For the text-containing cell, return its midpoint in [X, Y] coordinate format. 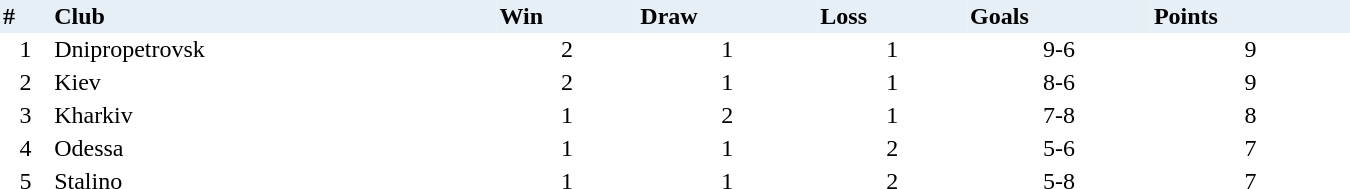
5-6 [1059, 148]
7 [1250, 148]
Kiev [274, 82]
Draw [727, 16]
Win [566, 16]
8 [1250, 116]
9-6 [1059, 50]
3 [26, 116]
Loss [892, 16]
Kharkiv [274, 116]
Club [274, 16]
4 [26, 148]
# [26, 16]
Odessa [274, 148]
7-8 [1059, 116]
Goals [1059, 16]
Dnipropetrovsk [274, 50]
Points [1250, 16]
8-6 [1059, 82]
